Detect which cell encompasses the target text, then output its [x, y] center coordinate. 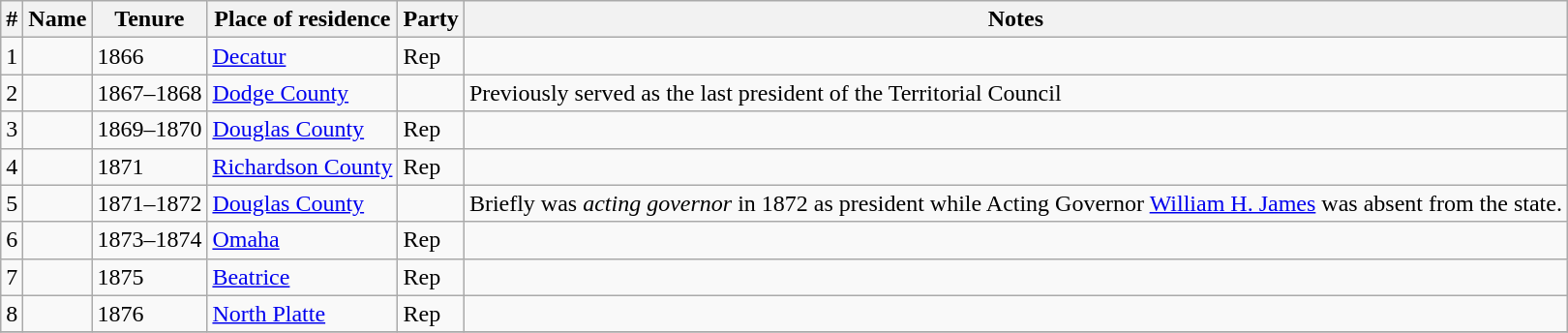
# [12, 19]
1871 [149, 166]
1871–1872 [149, 203]
Previously served as the last president of the Territorial Council [1015, 93]
1876 [149, 314]
Tenure [149, 19]
Name [58, 19]
1875 [149, 277]
7 [12, 277]
Notes [1015, 19]
6 [12, 240]
5 [12, 203]
4 [12, 166]
1873–1874 [149, 240]
2 [12, 93]
Dodge County [302, 93]
Beatrice [302, 277]
Place of residence [302, 19]
1867–1868 [149, 93]
Briefly was acting governor in 1872 as president while Acting Governor William H. James was absent from the state. [1015, 203]
8 [12, 314]
Richardson County [302, 166]
1 [12, 56]
1866 [149, 56]
Omaha [302, 240]
3 [12, 130]
Party [431, 19]
1869–1870 [149, 130]
Decatur [302, 56]
North Platte [302, 314]
